Return the [X, Y] coordinate for the center point of the cell that contains the specified text.  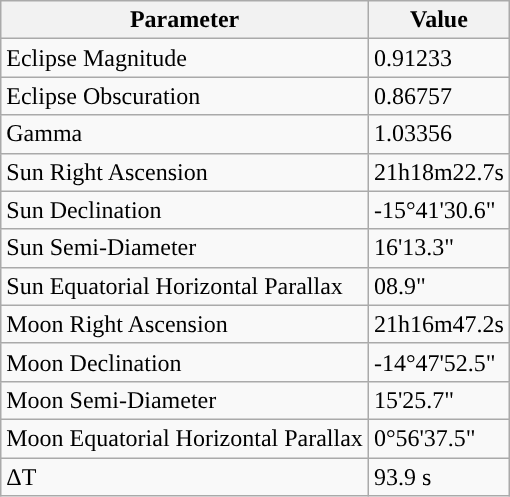
Sun Declination [185, 210]
Moon Right Ascension [185, 324]
93.9 s [438, 477]
Moon Equatorial Horizontal Parallax [185, 438]
Sun Semi-Diameter [185, 248]
Parameter [185, 20]
08.9" [438, 286]
Sun Right Ascension [185, 172]
ΔT [185, 477]
-14°47'52.5" [438, 362]
Gamma [185, 134]
Sun Equatorial Horizontal Parallax [185, 286]
Value [438, 20]
Moon Semi-Diameter [185, 400]
0°56'37.5" [438, 438]
1.03356 [438, 134]
Eclipse Obscuration [185, 96]
15'25.7" [438, 400]
0.91233 [438, 58]
21h16m47.2s [438, 324]
Moon Declination [185, 362]
16'13.3" [438, 248]
Eclipse Magnitude [185, 58]
21h18m22.7s [438, 172]
-15°41'30.6" [438, 210]
0.86757 [438, 96]
